Search for the cell housing the specified text and yield its (x, y) center coordinate. 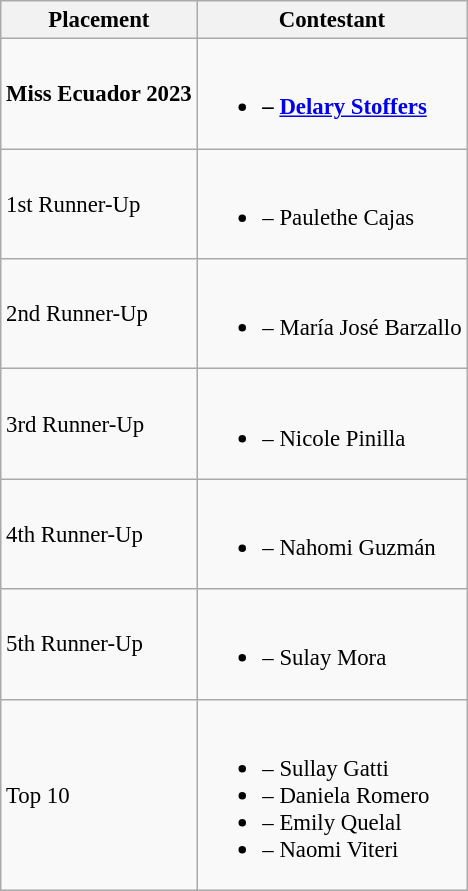
3rd Runner-Up (99, 424)
1st Runner-Up (99, 204)
4th Runner-Up (99, 534)
– Delary Stoffers (332, 94)
Placement (99, 20)
Miss Ecuador 2023 (99, 94)
– Paulethe Cajas (332, 204)
– María José Barzallo (332, 314)
2nd Runner-Up (99, 314)
– Sullay Gatti – Daniela Romero – Emily Quelal – Naomi Viteri (332, 794)
– Sulay Mora (332, 644)
Top 10 (99, 794)
– Nicole Pinilla (332, 424)
Contestant (332, 20)
– Nahomi Guzmán (332, 534)
5th Runner-Up (99, 644)
